For the text-containing cell, return its midpoint in (x, y) coordinate format. 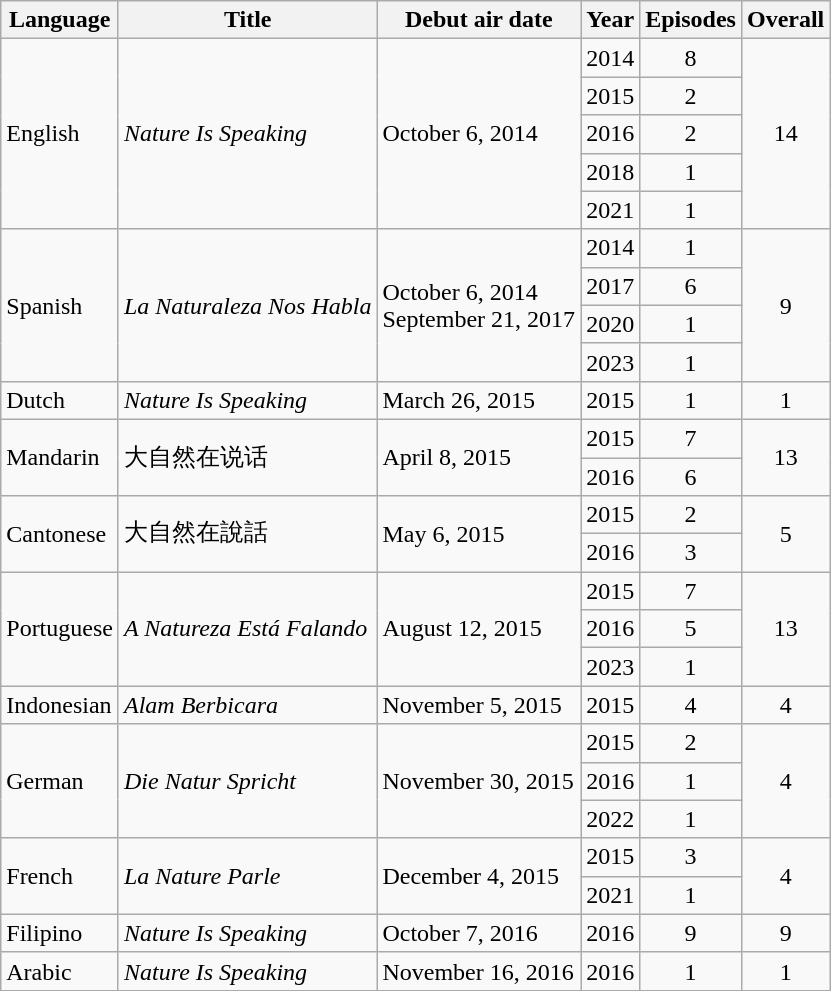
Debut air date (479, 20)
October 7, 2016 (479, 933)
Filipino (60, 933)
English (60, 134)
2020 (610, 324)
Year (610, 20)
April 8, 2015 (479, 457)
German (60, 781)
Mandarin (60, 457)
December 4, 2015 (479, 876)
Spanish (60, 305)
French (60, 876)
La Naturaleza Nos Habla (247, 305)
October 6, 2014September 21, 2017 (479, 305)
Portuguese (60, 629)
October 6, 2014 (479, 134)
November 30, 2015 (479, 781)
La Nature Parle (247, 876)
March 26, 2015 (479, 400)
August 12, 2015 (479, 629)
Alam Berbicara (247, 705)
14 (785, 134)
2018 (610, 172)
Die Natur Spricht (247, 781)
November 5, 2015 (479, 705)
Indonesian (60, 705)
大自然在说话 (247, 457)
Dutch (60, 400)
Cantonese (60, 534)
A Natureza Está Falando (247, 629)
Arabic (60, 971)
2022 (610, 819)
Language (60, 20)
8 (691, 58)
Overall (785, 20)
大自然在說話 (247, 534)
2017 (610, 286)
Episodes (691, 20)
November 16, 2016 (479, 971)
Title (247, 20)
May 6, 2015 (479, 534)
